Extract the (x, y) coordinate from the center of the cell holding the provided text.  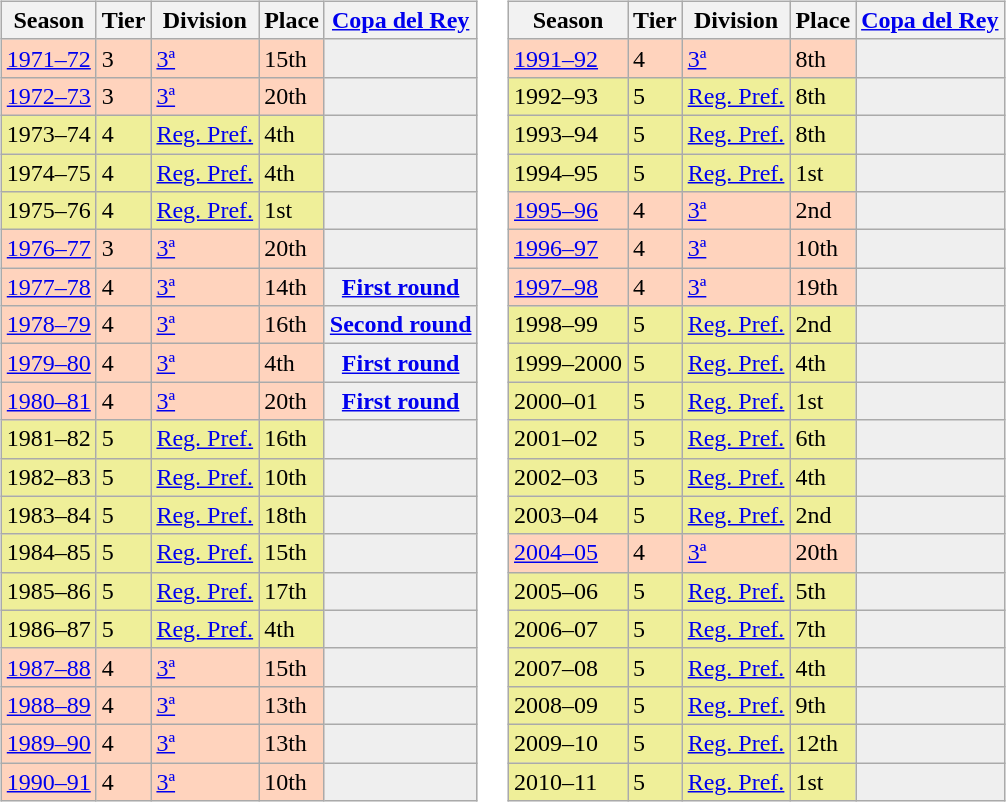
1993–94 (568, 134)
1980–81 (48, 401)
2000–01 (568, 401)
2010–11 (568, 781)
12th (823, 743)
1979–80 (48, 363)
1982–83 (48, 477)
1976–77 (48, 249)
1984–85 (48, 553)
1985–86 (48, 591)
1974–75 (48, 173)
2006–07 (568, 629)
9th (823, 705)
14th (292, 287)
17th (292, 591)
1997–98 (568, 287)
2004–05 (568, 553)
1999–2000 (568, 363)
1973–74 (48, 134)
5th (823, 591)
2008–09 (568, 705)
1994–95 (568, 173)
1972–73 (48, 96)
1996–97 (568, 249)
2005–06 (568, 591)
1992–93 (568, 96)
2002–03 (568, 477)
2007–08 (568, 667)
2001–02 (568, 439)
7th (823, 629)
1978–79 (48, 325)
1995–96 (568, 211)
Second round (400, 325)
1971–72 (48, 58)
1987–88 (48, 667)
6th (823, 439)
1988–89 (48, 705)
1977–78 (48, 287)
2003–04 (568, 515)
1975–76 (48, 211)
2009–10 (568, 743)
18th (292, 515)
1990–91 (48, 781)
1981–82 (48, 439)
1998–99 (568, 325)
1983–84 (48, 515)
19th (823, 287)
1991–92 (568, 58)
1986–87 (48, 629)
1989–90 (48, 743)
